Identify which cell holds the provided text, then report its [X, Y] central coordinate. 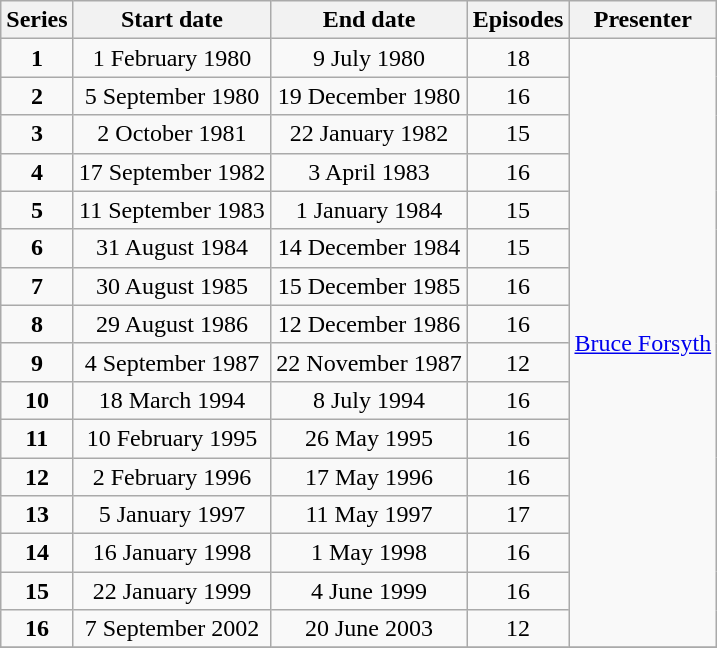
8 July 1994 [369, 400]
22 November 1987 [369, 362]
16 January 1998 [172, 553]
Episodes [518, 20]
10 February 1995 [172, 438]
19 December 1980 [369, 96]
1 January 1984 [369, 210]
7 [37, 286]
5 [37, 210]
9 [37, 362]
4 [37, 172]
Bruce Forsyth [643, 344]
6 [37, 248]
Start date [172, 20]
5 September 1980 [172, 96]
22 January 1982 [369, 134]
20 June 2003 [369, 629]
2 February 1996 [172, 477]
22 January 1999 [172, 591]
12 December 1986 [369, 324]
3 April 1983 [369, 172]
17 May 1996 [369, 477]
2 [37, 96]
29 August 1986 [172, 324]
31 August 1984 [172, 248]
11 May 1997 [369, 515]
10 [37, 400]
7 September 2002 [172, 629]
1 February 1980 [172, 58]
14 [37, 553]
17 [518, 515]
8 [37, 324]
5 January 1997 [172, 515]
Presenter [643, 20]
30 August 1985 [172, 286]
3 [37, 134]
17 September 1982 [172, 172]
End date [369, 20]
18 [518, 58]
15 December 1985 [369, 286]
Series [37, 20]
1 May 1998 [369, 553]
9 July 1980 [369, 58]
4 September 1987 [172, 362]
2 October 1981 [172, 134]
13 [37, 515]
11 September 1983 [172, 210]
14 December 1984 [369, 248]
4 June 1999 [369, 591]
26 May 1995 [369, 438]
11 [37, 438]
1 [37, 58]
18 March 1994 [172, 400]
